Capture the cell that displays the provided text and extract its [x, y] central coordinate. 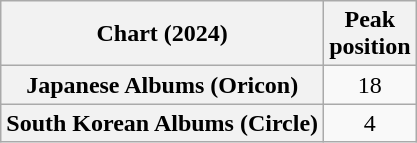
Chart (2024) [162, 34]
4 [370, 123]
South Korean Albums (Circle) [162, 123]
Japanese Albums (Oricon) [162, 85]
Peakposition [370, 34]
18 [370, 85]
